Pinpoint the cell where the given text exists, returning its [X, Y] midpoint coordinate. 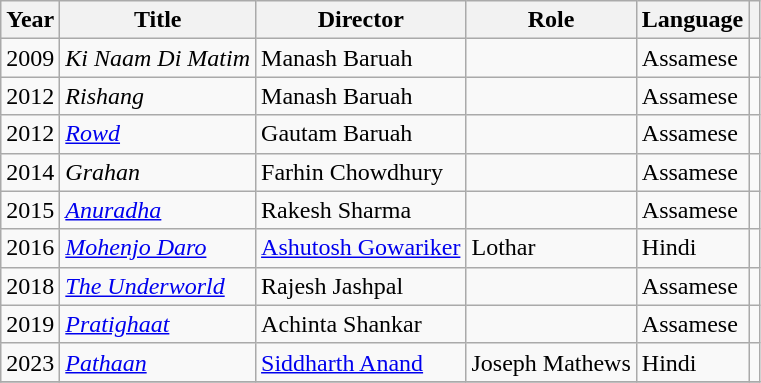
2018 [30, 286]
Rowd [158, 134]
Ashutosh Gowariker [361, 248]
2019 [30, 324]
Title [158, 20]
Rajesh Jashpal [361, 286]
Pathaan [158, 362]
Rakesh Sharma [361, 210]
Grahan [158, 172]
Year [30, 20]
Mohenjo Daro [158, 248]
Siddharth Anand [361, 362]
Ki Naam Di Matim [158, 58]
Achinta Shankar [361, 324]
Rishang [158, 96]
Joseph Mathews [551, 362]
Language [692, 20]
Pratighaat [158, 324]
Anuradha [158, 210]
Lothar [551, 248]
Role [551, 20]
The Underworld [158, 286]
2009 [30, 58]
2023 [30, 362]
2016 [30, 248]
Farhin Chowdhury [361, 172]
Gautam Baruah [361, 134]
2014 [30, 172]
Director [361, 20]
2015 [30, 210]
